Capture the cell that displays the provided text and extract its [x, y] central coordinate. 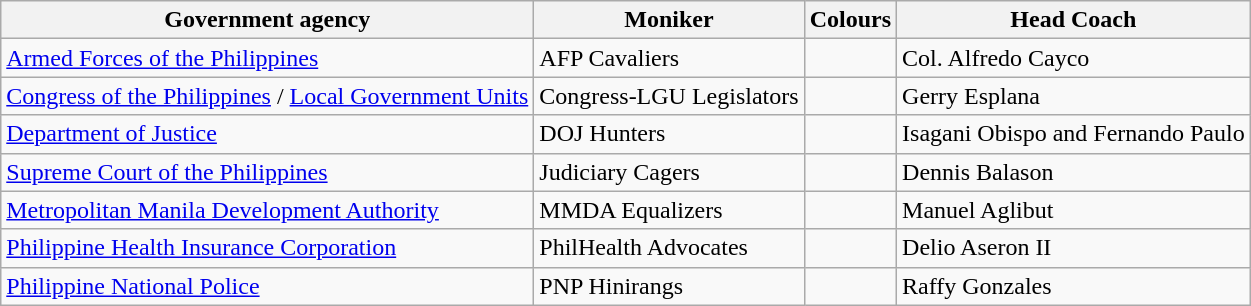
Head Coach [1074, 20]
Colours [850, 20]
PNP Hinirangs [669, 286]
DOJ Hunters [669, 134]
Isagani Obispo and Fernando Paulo [1074, 134]
Metropolitan Manila Development Authority [268, 210]
AFP Cavaliers [669, 58]
Col. Alfredo Cayco [1074, 58]
Delio Aseron II [1074, 248]
PhilHealth Advocates [669, 248]
Philippine Health Insurance Corporation [268, 248]
Congress-LGU Legislators [669, 96]
Government agency [268, 20]
Armed Forces of the Philippines [268, 58]
MMDA Equalizers [669, 210]
Congress of the Philippines / Local Government Units [268, 96]
Dennis Balason [1074, 172]
Manuel Aglibut [1074, 210]
Department of Justice [268, 134]
Gerry Esplana [1074, 96]
Judiciary Cagers [669, 172]
Philippine National Police [268, 286]
Supreme Court of the Philippines [268, 172]
Moniker [669, 20]
Raffy Gonzales [1074, 286]
